Capture the cell that displays the provided text and extract its (x, y) central coordinate. 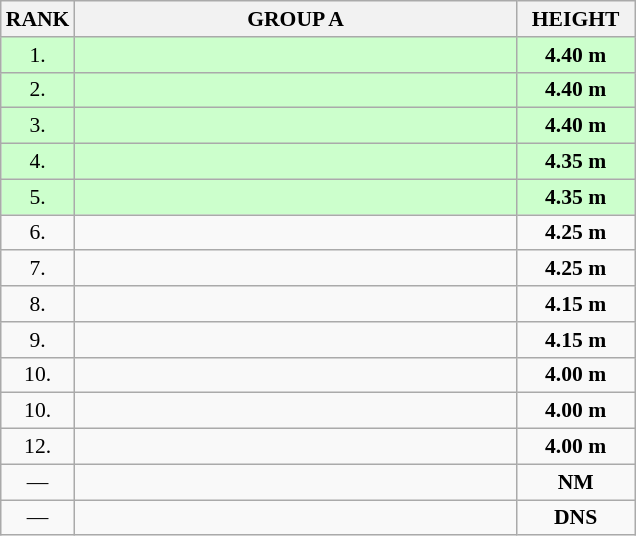
DNS (576, 518)
12. (38, 447)
5. (38, 197)
GROUP A (295, 19)
8. (38, 304)
7. (38, 269)
NM (576, 482)
9. (38, 340)
HEIGHT (576, 19)
1. (38, 55)
RANK (38, 19)
6. (38, 233)
3. (38, 126)
4. (38, 162)
2. (38, 90)
